Extract the [X, Y] coordinate from the center of the cell holding the provided text.  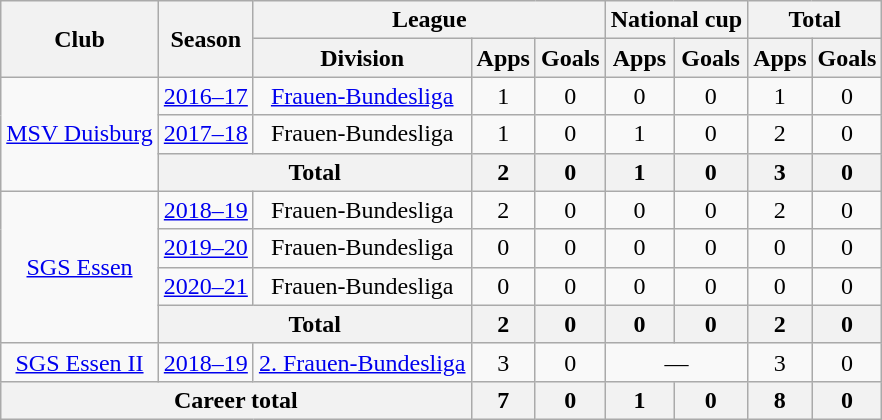
2016–17 [206, 96]
League [429, 20]
Club [80, 39]
Season [206, 39]
MSV Duisburg [80, 134]
7 [503, 400]
National cup [676, 20]
Career total [236, 400]
2020–21 [206, 286]
— [676, 362]
SGS Essen II [80, 362]
2019–20 [206, 248]
8 [780, 400]
SGS Essen [80, 267]
2. Frauen-Bundesliga [362, 362]
Division [362, 58]
2017–18 [206, 134]
